Identify which cell holds the provided text, then report its (X, Y) central coordinate. 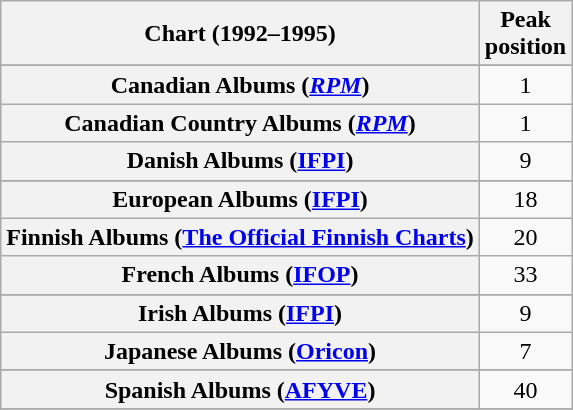
Irish Albums (IFPI) (240, 313)
Peakposition (525, 34)
Japanese Albums (Oricon) (240, 351)
33 (525, 275)
Canadian Country Albums (RPM) (240, 123)
Chart (1992–1995) (240, 34)
French Albums (IFOP) (240, 275)
Spanish Albums (AFYVE) (240, 389)
20 (525, 237)
Finnish Albums (The Official Finnish Charts) (240, 237)
40 (525, 389)
18 (525, 199)
7 (525, 351)
European Albums (IFPI) (240, 199)
Danish Albums (IFPI) (240, 161)
Canadian Albums (RPM) (240, 85)
